Return [x, y] of the center of cell containing provided text 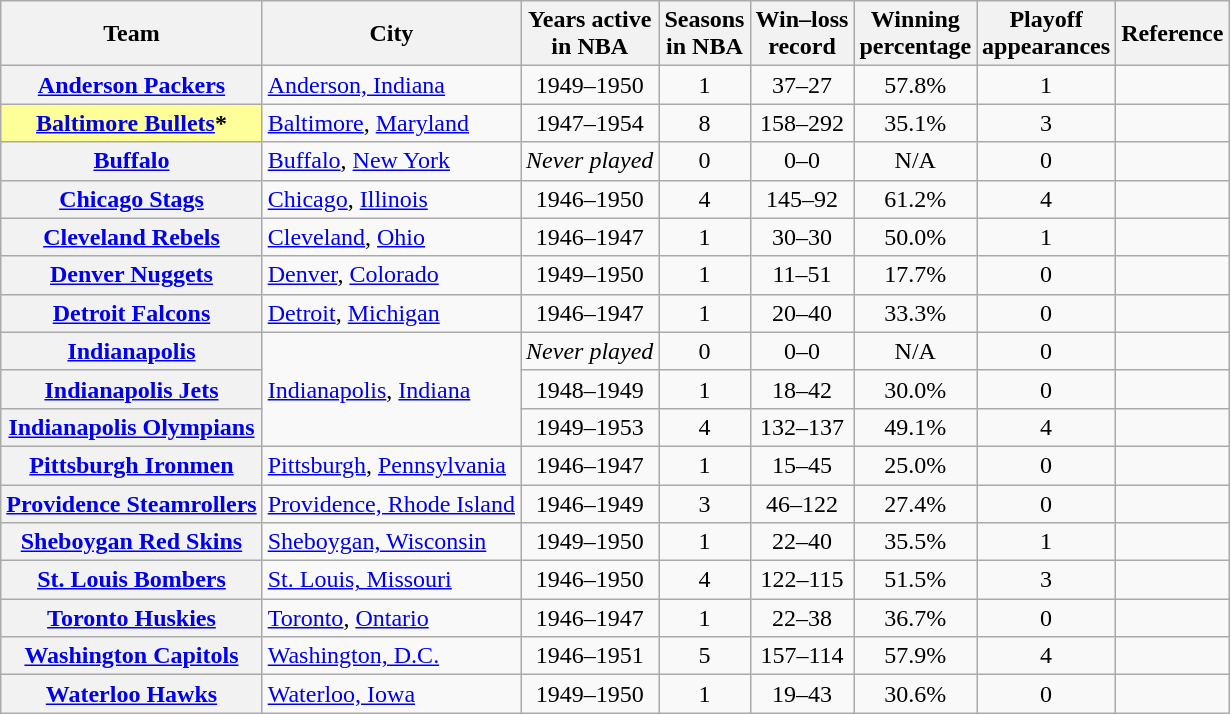
1946–1949 [590, 503]
Baltimore Bullets* [132, 123]
35.5% [916, 542]
City [391, 34]
145–92 [802, 199]
Seasonsin NBA [704, 34]
30.0% [916, 389]
30.6% [916, 694]
Toronto, Ontario [391, 618]
Anderson, Indiana [391, 85]
Providence, Rhode Island [391, 503]
157–114 [802, 656]
Cleveland Rebels [132, 237]
Sheboygan, Wisconsin [391, 542]
Team [132, 34]
Buffalo, New York [391, 161]
18–42 [802, 389]
5 [704, 656]
St. Louis, Missouri [391, 580]
8 [704, 123]
158–292 [802, 123]
Reference [1172, 34]
Denver Nuggets [132, 275]
1946–1951 [590, 656]
36.7% [916, 618]
Cleveland, Ohio [391, 237]
30–30 [802, 237]
1949–1953 [590, 427]
1948–1949 [590, 389]
11–51 [802, 275]
122–115 [802, 580]
61.2% [916, 199]
Waterloo Hawks [132, 694]
Indianapolis Jets [132, 389]
57.9% [916, 656]
19–43 [802, 694]
132–137 [802, 427]
Years activein NBA [590, 34]
Pittsburgh Ironmen [132, 465]
Baltimore, Maryland [391, 123]
51.5% [916, 580]
St. Louis Bombers [132, 580]
Chicago, Illinois [391, 199]
Detroit, Michigan [391, 313]
37–27 [802, 85]
22–38 [802, 618]
1947–1954 [590, 123]
25.0% [916, 465]
Toronto Huskies [132, 618]
27.4% [916, 503]
Pittsburgh, Pennsylvania [391, 465]
Chicago Stags [132, 199]
57.8% [916, 85]
49.1% [916, 427]
Washington, D.C. [391, 656]
15–45 [802, 465]
Indianapolis, Indiana [391, 389]
Providence Steamrollers [132, 503]
20–40 [802, 313]
Buffalo [132, 161]
Indianapolis Olympians [132, 427]
Winningpercentage [916, 34]
Detroit Falcons [132, 313]
Denver, Colorado [391, 275]
Washington Capitols [132, 656]
Indianapolis [132, 351]
46–122 [802, 503]
22–40 [802, 542]
35.1% [916, 123]
Anderson Packers [132, 85]
50.0% [916, 237]
Playoffappearances [1046, 34]
Win–lossrecord [802, 34]
Sheboygan Red Skins [132, 542]
Waterloo, Iowa [391, 694]
33.3% [916, 313]
17.7% [916, 275]
